Search for the cell housing the specified text and yield its (X, Y) center coordinate. 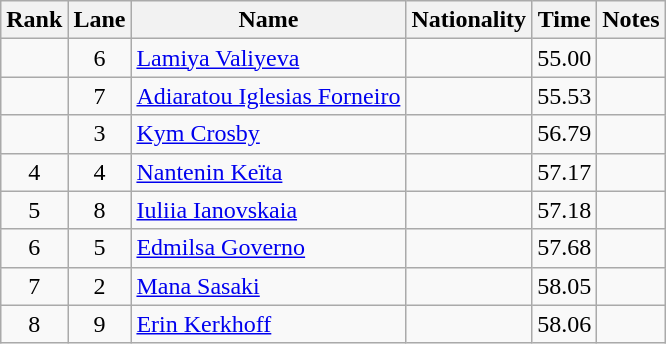
57.18 (564, 210)
58.05 (564, 286)
Lane (100, 20)
Name (268, 20)
Nantenin Keïta (268, 172)
Notes (631, 20)
55.53 (564, 96)
Kym Crosby (268, 134)
56.79 (564, 134)
9 (100, 324)
Mana Sasaki (268, 286)
58.06 (564, 324)
Edmilsa Governo (268, 248)
Lamiya Valiyeva (268, 58)
Time (564, 20)
Rank (34, 20)
Nationality (469, 20)
Erin Kerkhoff (268, 324)
3 (100, 134)
55.00 (564, 58)
57.17 (564, 172)
2 (100, 286)
Iuliia Ianovskaia (268, 210)
Adiaratou Iglesias Forneiro (268, 96)
57.68 (564, 248)
